Scan for the cell matching the given text and deliver its [x, y] coordinate at center. 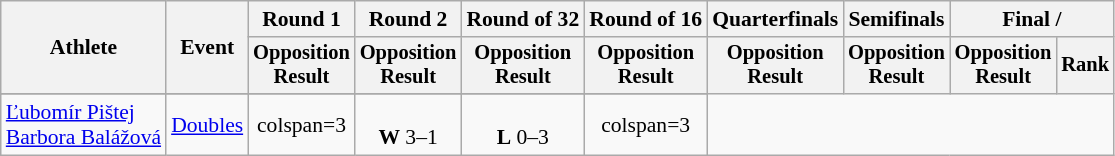
Round 2 [408, 19]
Ľubomír PištejBarbora Balážová [84, 124]
Event [207, 48]
Rank [1085, 66]
W 3–1 [408, 124]
Semifinals [896, 19]
Athlete [84, 48]
L 0–3 [522, 124]
Round 1 [302, 19]
Round of 16 [646, 19]
Final / [1032, 19]
Round of 32 [522, 19]
Doubles [207, 124]
Quarterfinals [775, 19]
